Identify which cell holds the provided text, then report its (X, Y) central coordinate. 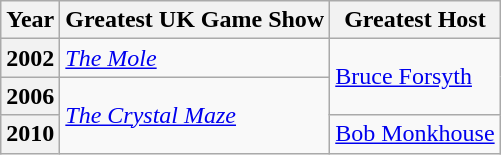
The Mole (195, 58)
Greatest Host (415, 20)
Bruce Forsyth (415, 77)
2002 (30, 58)
2010 (30, 134)
The Crystal Maze (195, 115)
2006 (30, 96)
Year (30, 20)
Greatest UK Game Show (195, 20)
Bob Monkhouse (415, 134)
